Identify which cell holds the provided text, then report its (x, y) central coordinate. 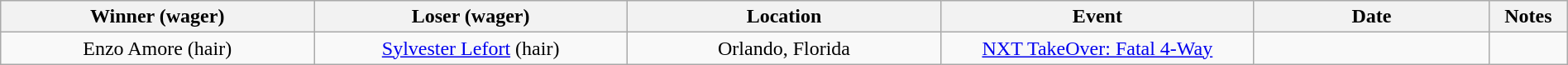
Date (1371, 17)
Winner (wager) (157, 17)
Notes (1528, 17)
Loser (wager) (471, 17)
Location (784, 17)
NXT TakeOver: Fatal 4-Way (1097, 48)
Enzo Amore (hair) (157, 48)
Event (1097, 17)
Sylvester Lefort (hair) (471, 48)
Orlando, Florida (784, 48)
